Extract the [X, Y] coordinate from the center of the cell holding the provided text.  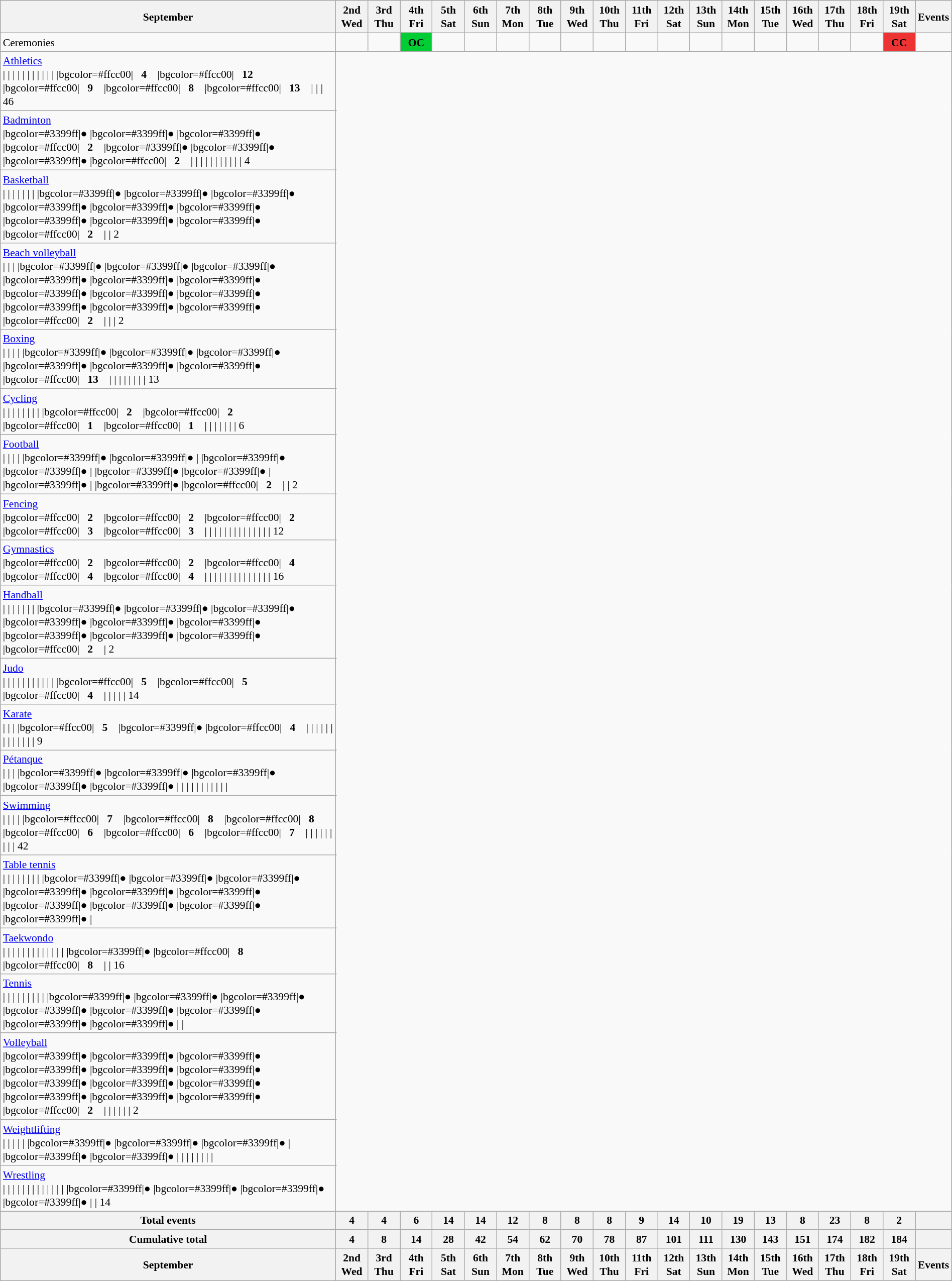
Wrestling| | | | | | | | | | | | | |bgcolor=#3399ff|● |bgcolor=#3399ff|● |bgcolor=#3399ff|● |bgcolor=#3399ff|● | | 14 [168, 1188]
28 [448, 1239]
6 [416, 1220]
54 [513, 1239]
19 [738, 1220]
Cumulative total [168, 1239]
111 [706, 1239]
Karate| | | |bgcolor=#ffcc00| 5 |bgcolor=#3399ff|● |bgcolor=#ffcc00| 4 | | | | | | | | | | | | | 9 [168, 726]
62 [545, 1239]
9 [642, 1220]
87 [642, 1239]
174 [835, 1239]
Cycling| | | | | | | | |bgcolor=#ffcc00| 2 |bgcolor=#ffcc00| 2 |bgcolor=#ffcc00| 1 |bgcolor=#ffcc00| 1 | | | | | | | 6 [168, 412]
101 [674, 1239]
12 [513, 1220]
13 [770, 1220]
182 [867, 1239]
Gymnastics|bgcolor=#ffcc00| 2 |bgcolor=#ffcc00| 2 |bgcolor=#ffcc00| 4 |bgcolor=#ffcc00| 4 |bgcolor=#ffcc00| 4 | | | | | | | | | | | | | | 16 [168, 563]
Total events [168, 1220]
184 [899, 1239]
Weightlifting| | | | | |bgcolor=#3399ff|● |bgcolor=#3399ff|● |bgcolor=#3399ff|● | |bgcolor=#3399ff|● |bgcolor=#3399ff|● | | | | | | | | [168, 1142]
Fencing|bgcolor=#ffcc00| 2 |bgcolor=#ffcc00| 2 |bgcolor=#ffcc00| 2 |bgcolor=#ffcc00| 3 |bgcolor=#ffcc00| 3 | | | | | | | | | | | | | | 12 [168, 516]
151 [802, 1239]
Athletics| | | | | | | | | | | |bgcolor=#ffcc00| 4 |bgcolor=#ffcc00| 12 |bgcolor=#ffcc00| 9 |bgcolor=#ffcc00| 8 |bgcolor=#ffcc00| 13 | | | 46 [168, 81]
Pétanque| | | |bgcolor=#3399ff|● |bgcolor=#3399ff|● |bgcolor=#3399ff|● |bgcolor=#3399ff|● |bgcolor=#3399ff|● | | | | | | | | | | | [168, 773]
Taekwondo| | | | | | | | | | | | | |bgcolor=#3399ff|● |bgcolor=#ffcc00| 8 |bgcolor=#ffcc00| 8 | | 16 [168, 950]
2 [899, 1220]
130 [738, 1239]
42 [481, 1239]
OC [416, 42]
CC [899, 42]
78 [610, 1239]
143 [770, 1239]
23 [835, 1220]
70 [577, 1239]
10 [706, 1220]
Judo| | | | | | | | | | | |bgcolor=#ffcc00| 5 |bgcolor=#ffcc00| 5 |bgcolor=#ffcc00| 4 | | | | | 14 [168, 681]
Ceremonies [168, 42]
